Detect which cell encompasses the target text, then output its [X, Y] center coordinate. 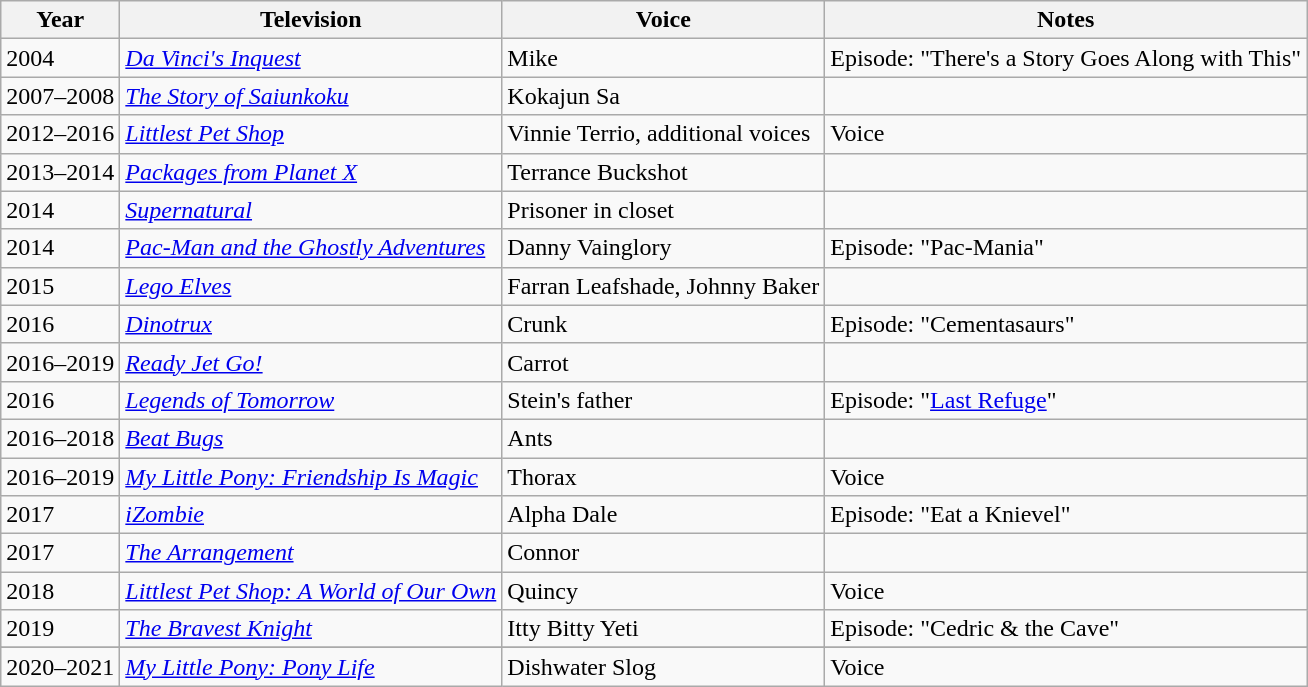
The Arrangement [311, 553]
Beat Bugs [311, 438]
My Little Pony: Pony Life [311, 667]
Connor [664, 553]
Quincy [664, 591]
Television [311, 20]
The Bravest Knight [311, 629]
Ready Jet Go! [311, 362]
Dinotrux [311, 324]
The Story of Saiunkoku [311, 96]
2018 [60, 591]
Thorax [664, 477]
Supernatural [311, 210]
Notes [1066, 20]
Terrance Buckshot [664, 172]
Kokajun Sa [664, 96]
Ants [664, 438]
2019 [60, 629]
Littlest Pet Shop: A World of Our Own [311, 591]
2016–2018 [60, 438]
Crunk [664, 324]
Danny Vainglory [664, 248]
2013–2014 [60, 172]
2020–2021 [60, 667]
2004 [60, 58]
Episode: "Last Refuge" [1066, 400]
Episode: "Cementasaurs" [1066, 324]
Episode: "Pac-Mania" [1066, 248]
Alpha Dale [664, 515]
Lego Elves [311, 286]
Prisoner in closet [664, 210]
Dishwater Slog [664, 667]
2015 [60, 286]
Carrot [664, 362]
Episode: "Eat a Knievel" [1066, 515]
2012–2016 [60, 134]
Year [60, 20]
Pac-Man and the Ghostly Adventures [311, 248]
iZombie [311, 515]
Episode: "Cedric & the Cave" [1066, 629]
2007–2008 [60, 96]
Packages from Planet X [311, 172]
Littlest Pet Shop [311, 134]
Itty Bitty Yeti [664, 629]
Episode: "There's a Story Goes Along with This" [1066, 58]
Da Vinci's Inquest [311, 58]
Farran Leafshade, Johnny Baker [664, 286]
Vinnie Terrio, additional voices [664, 134]
Legends of Tomorrow [311, 400]
My Little Pony: Friendship Is Magic [311, 477]
Mike [664, 58]
Stein's father [664, 400]
